Capture the cell that displays the provided text and extract its [X, Y] central coordinate. 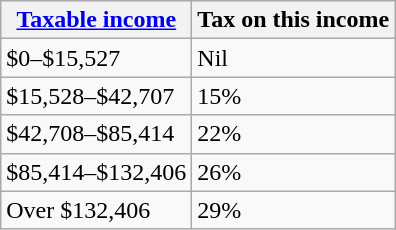
15% [294, 96]
$85,414–$132,406 [96, 172]
Taxable income [96, 20]
Tax on this income [294, 20]
Nil [294, 58]
$42,708–$85,414 [96, 134]
$0–$15,527 [96, 58]
26% [294, 172]
29% [294, 210]
22% [294, 134]
Over $132,406 [96, 210]
$15,528–$42,707 [96, 96]
